Capture the cell that displays the provided text and extract its [x, y] central coordinate. 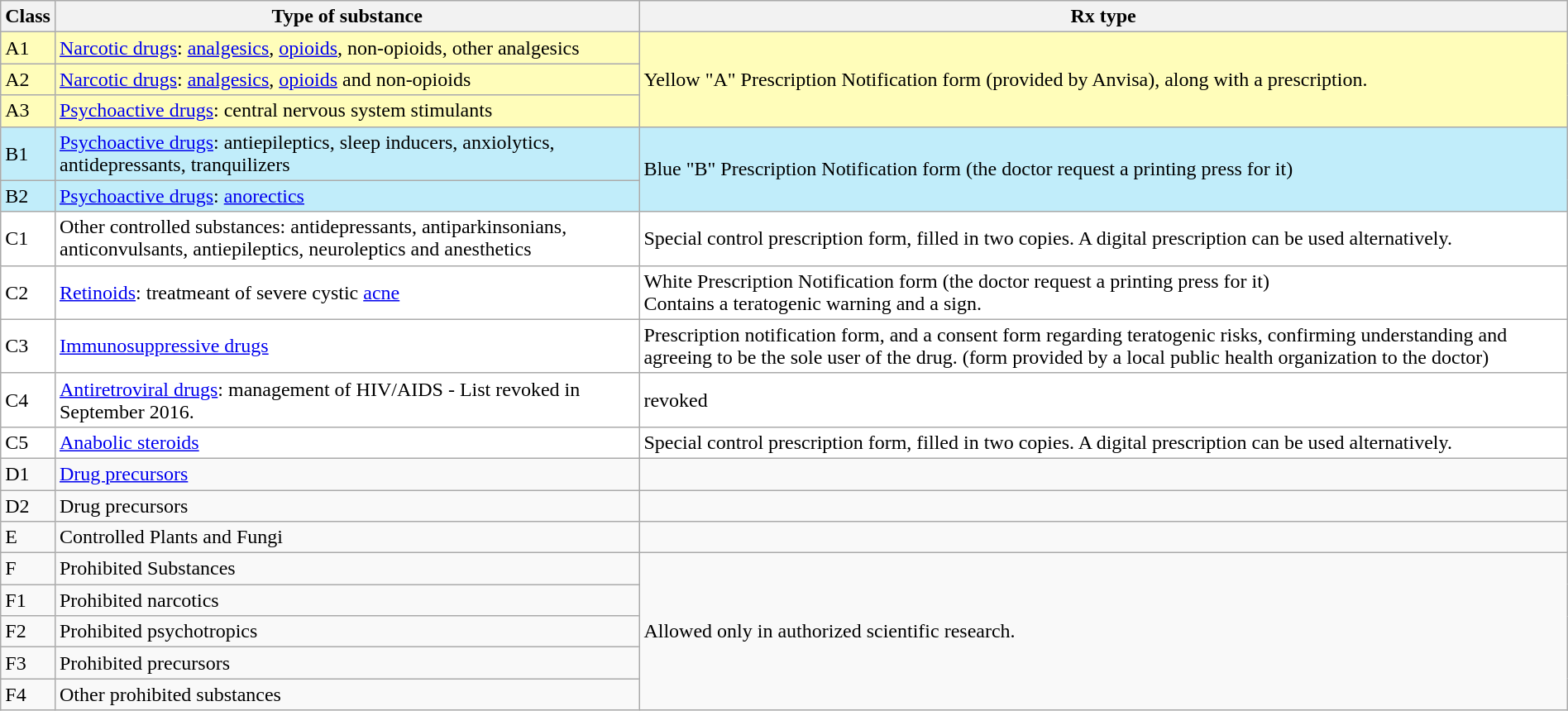
B2 [28, 196]
F1 [28, 600]
Prohibited psychotropics [347, 632]
D1 [28, 474]
F [28, 569]
C3 [28, 346]
Prohibited narcotics [347, 600]
Narcotic drugs: analgesics, opioids and non-opioids [347, 79]
A3 [28, 111]
Class [28, 17]
Narcotic drugs: analgesics, opioids, non-opioids, other analgesics [347, 48]
Psychoactive drugs: anorectics [347, 196]
Blue "B" Prescription Notification form (the doctor request a printing press for it) [1103, 169]
Type of substance [347, 17]
E [28, 537]
Immunosuppressive drugs [347, 346]
C4 [28, 400]
C1 [28, 238]
F2 [28, 632]
Prohibited Substances [347, 569]
Other prohibited substances [347, 694]
Anabolic steroids [347, 442]
revoked [1103, 400]
D2 [28, 505]
Retinoids: treatmeant of severe cystic acne [347, 293]
B1 [28, 154]
Antiretroviral drugs: management of HIV/AIDS - List revoked in September 2016. [347, 400]
Allowed only in authorized scientific research. [1103, 632]
C5 [28, 442]
Controlled Plants and Fungi [347, 537]
Rx type [1103, 17]
Psychoactive drugs: antiepileptics, sleep inducers, anxiolytics, antidepressants, tranquilizers [347, 154]
Other controlled substances: antidepressants, antiparkinsonians, anticonvulsants, antiepileptics, neuroleptics and anesthetics [347, 238]
C2 [28, 293]
A1 [28, 48]
Prohibited precursors [347, 663]
Psychoactive drugs: central nervous system stimulants [347, 111]
A2 [28, 79]
F4 [28, 694]
Yellow "A" Prescription Notification form (provided by Anvisa), along with a prescription. [1103, 79]
F3 [28, 663]
White Prescription Notification form (the doctor request a printing press for it) Contains a teratogenic warning and a sign. [1103, 293]
